Return [X, Y] of the center of cell containing provided text 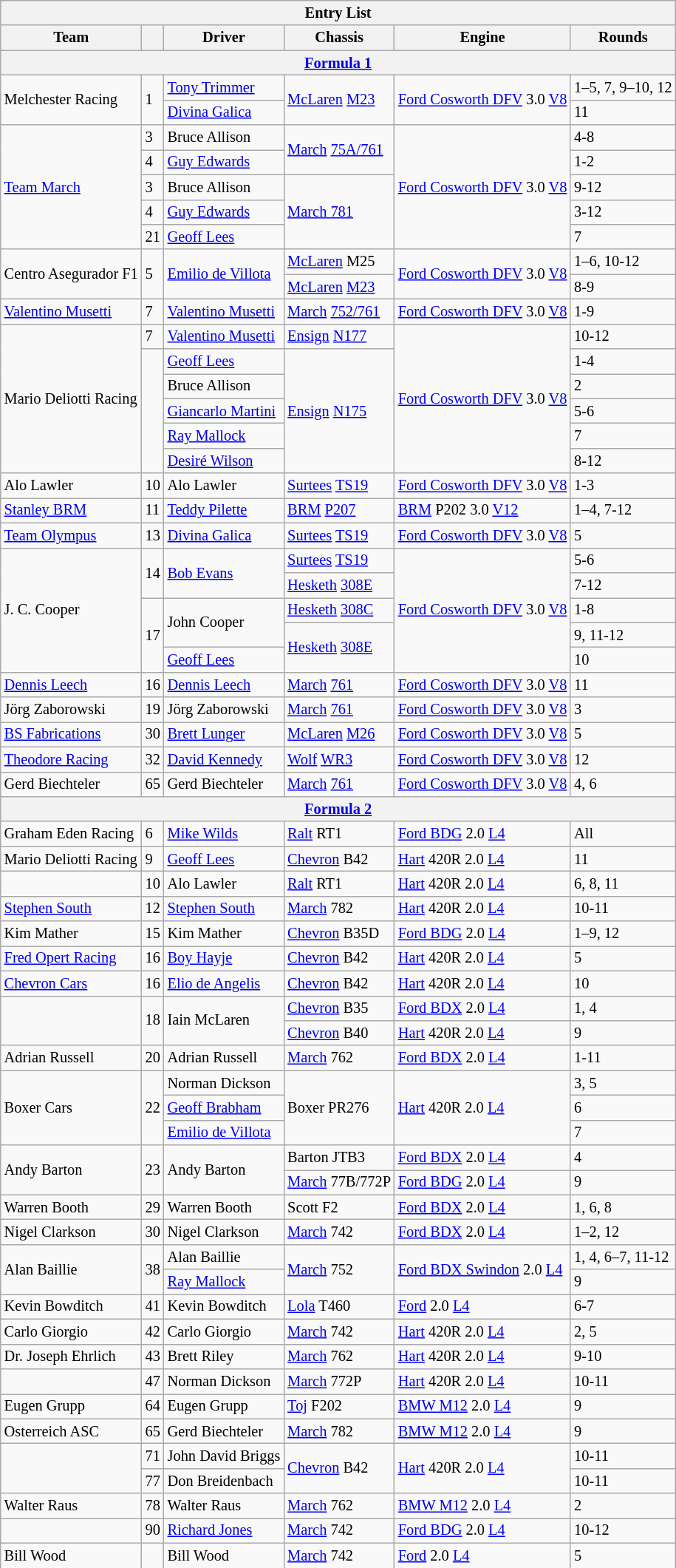
Mike Wilds [225, 834]
9, 11-12 [623, 635]
Elio de Angelis [225, 983]
J. C. Cooper [71, 610]
March 75A/761 [339, 149]
Driver [225, 38]
77 [153, 1481]
9-12 [623, 187]
BS Fabrications [71, 734]
Don Breidenbach [225, 1481]
7-12 [623, 585]
1–9, 12 [623, 934]
Brett Riley [225, 1357]
32 [153, 759]
Teddy Pilette [225, 510]
14 [153, 572]
All [623, 834]
1–5, 7, 9–10, 12 [623, 87]
29 [153, 1207]
9-10 [623, 1357]
1-4 [623, 362]
McLaren M26 [339, 734]
64 [153, 1406]
Boxer PR276 [339, 1107]
Rounds [623, 38]
Scott F2 [339, 1207]
Richard Jones [225, 1530]
8-12 [623, 461]
6, 8, 11 [623, 883]
90 [153, 1530]
18 [153, 1020]
38 [153, 1269]
Chassis [339, 38]
Wolf WR3 [339, 759]
Osterreich ASC [71, 1431]
March 752/761 [339, 311]
Brett Lunger [225, 734]
Boy Hayje [225, 958]
1-3 [623, 486]
Giancarlo Martini [225, 411]
1-2 [623, 162]
Geoff Brabham [225, 1107]
Ensign N177 [339, 336]
8-9 [623, 287]
Ford BDX Swindon 2.0 L4 [482, 1269]
Stanley BRM [71, 510]
78 [153, 1506]
John David Briggs [225, 1456]
1, 4 [623, 1008]
17 [153, 634]
Engine [482, 38]
42 [153, 1331]
Graham Eden Racing [71, 834]
1–6, 10-12 [623, 262]
Lola T460 [339, 1306]
McLaren M25 [339, 262]
Hesketh 308C [339, 610]
Barton JTB3 [339, 1158]
Tony Trimmer [225, 87]
March 77B/772P [339, 1182]
Bob Evans [225, 572]
3-12 [623, 212]
1-9 [623, 311]
Desiré Wilson [225, 461]
20 [153, 1058]
Melchester Racing [71, 99]
Team Olympus [71, 535]
Toj F202 [339, 1406]
March 752 [339, 1269]
Team March [71, 187]
Formula 2 [338, 809]
1–2, 12 [623, 1232]
1 [153, 99]
Iain McLaren [225, 1020]
1, 6, 8 [623, 1207]
March 781 [339, 211]
23 [153, 1170]
15 [153, 934]
Chevron Cars [71, 983]
Fred Opert Racing [71, 958]
BRM P202 3.0 V12 [482, 510]
Chevron B40 [339, 1033]
BRM P207 [339, 510]
1–4, 7-12 [623, 510]
Formula 1 [338, 63]
1-11 [623, 1058]
41 [153, 1306]
Dr. Joseph Ehrlich [71, 1357]
22 [153, 1107]
4, 6 [623, 784]
71 [153, 1456]
Entry List [338, 13]
6-7 [623, 1306]
David Kennedy [225, 759]
19 [153, 710]
Chevron B35 [339, 1008]
1, 4, 6–7, 11-12 [623, 1257]
3, 5 [623, 1083]
2, 5 [623, 1331]
47 [153, 1381]
21 [153, 237]
43 [153, 1357]
Chevron B35D [339, 934]
13 [153, 535]
Ensign N175 [339, 411]
Team [71, 38]
4-8 [623, 138]
Boxer Cars [71, 1107]
March 772P [339, 1381]
1-8 [623, 610]
Centro Asegurador F1 [71, 274]
John Cooper [225, 622]
Theodore Racing [71, 759]
